Return the [X, Y] coordinate for the center point of the cell that contains the specified text.  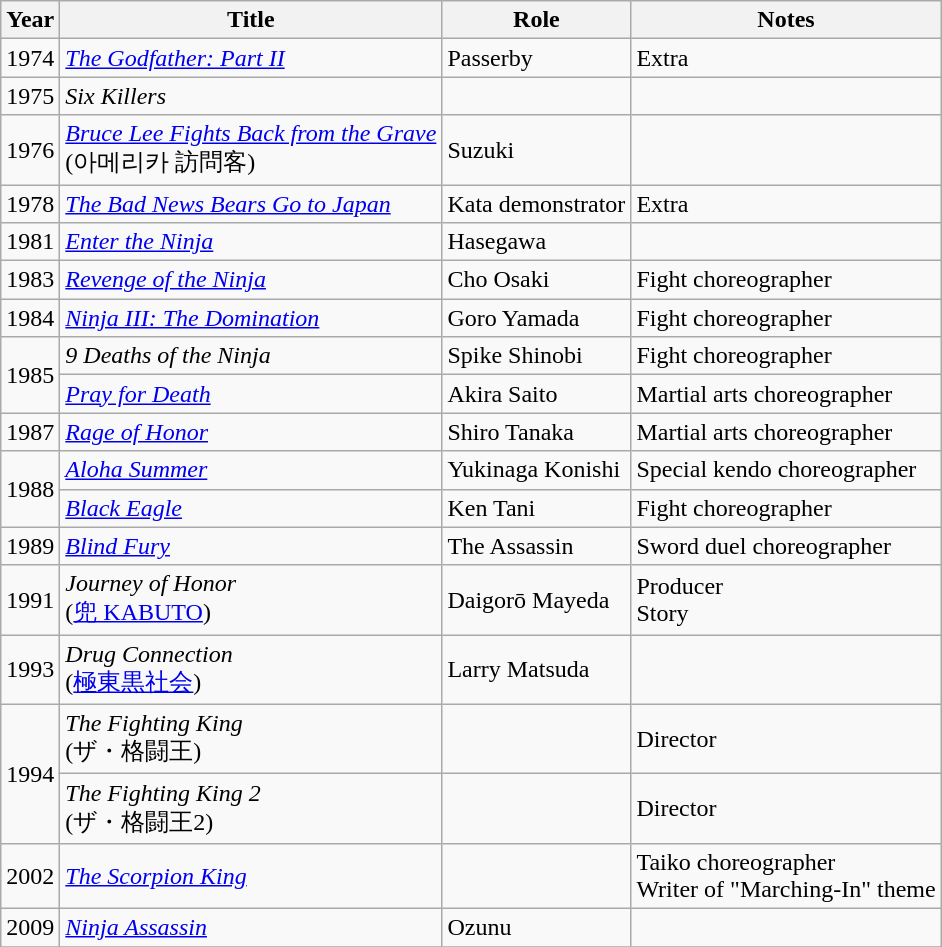
Rage of Honor [251, 432]
Suzuki [536, 150]
Drug Connection(極東黒社会) [251, 670]
Ninja Assassin [251, 927]
2002 [30, 876]
1983 [30, 280]
Daigorō Mayeda [536, 600]
Ken Tani [536, 508]
1976 [30, 150]
Goro Yamada [536, 318]
The Scorpion King [251, 876]
Pray for Death [251, 394]
9 Deaths of the Ninja [251, 356]
Enter the Ninja [251, 242]
ProducerStory [786, 600]
Larry Matsuda [536, 670]
The Assassin [536, 546]
Journey of Honor(兜 KABUTO) [251, 600]
Passerby [536, 58]
Aloha Summer [251, 470]
Role [536, 20]
The Bad News Bears Go to Japan [251, 203]
1991 [30, 600]
Cho Osaki [536, 280]
1981 [30, 242]
Hasegawa [536, 242]
Yukinaga Konishi [536, 470]
1993 [30, 670]
1985 [30, 375]
2009 [30, 927]
1989 [30, 546]
The Fighting King 2(ザ・格闘王2) [251, 809]
Blind Fury [251, 546]
Revenge of the Ninja [251, 280]
Black Eagle [251, 508]
Special kendo choreographer [786, 470]
1994 [30, 774]
Bruce Lee Fights Back from the Grave(아메리카 訪問客) [251, 150]
Six Killers [251, 96]
1984 [30, 318]
Ninja III: The Domination [251, 318]
1987 [30, 432]
1978 [30, 203]
Taiko choreographerWriter of "Marching-In" theme [786, 876]
Notes [786, 20]
Shiro Tanaka [536, 432]
Kata demonstrator [536, 203]
1988 [30, 489]
The Fighting King(ザ・格闘王) [251, 739]
1974 [30, 58]
The Godfather: Part II [251, 58]
Akira Saito [536, 394]
Sword duel choreographer [786, 546]
Ozunu [536, 927]
Year [30, 20]
Title [251, 20]
Spike Shinobi [536, 356]
1975 [30, 96]
